Find where the given text appears and provide that cell's center as [x, y] coordinate. 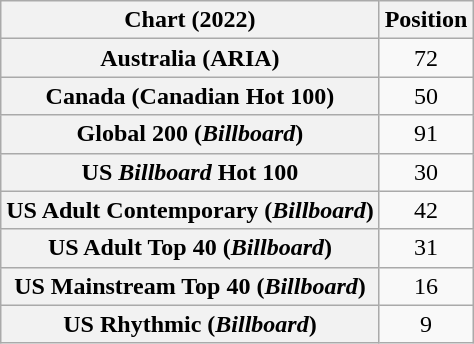
Position [426, 20]
50 [426, 96]
42 [426, 210]
Canada (Canadian Hot 100) [190, 96]
31 [426, 248]
16 [426, 286]
9 [426, 324]
Global 200 (Billboard) [190, 134]
72 [426, 58]
US Adult Top 40 (Billboard) [190, 248]
US Mainstream Top 40 (Billboard) [190, 286]
US Adult Contemporary (Billboard) [190, 210]
Chart (2022) [190, 20]
US Billboard Hot 100 [190, 172]
30 [426, 172]
Australia (ARIA) [190, 58]
91 [426, 134]
US Rhythmic (Billboard) [190, 324]
